Provide the (X, Y) coordinate of the cell's center where the given text is located.  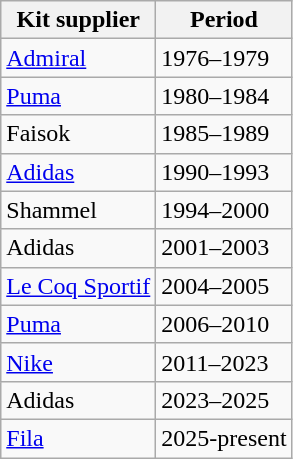
2023–2025 (224, 400)
Nike (78, 362)
2001–2003 (224, 248)
1985–1989 (224, 134)
1976–1979 (224, 58)
2011–2023 (224, 362)
1980–1984 (224, 96)
2006–2010 (224, 324)
Le Coq Sportif (78, 286)
2025-present (224, 438)
Shammel (78, 210)
Fila (78, 438)
1990–1993 (224, 172)
2004–2005 (224, 286)
Faisok (78, 134)
1994–2000 (224, 210)
Period (224, 20)
Admiral (78, 58)
Kit supplier (78, 20)
